Extract the (x, y) coordinate from the center of the cell holding the provided text.  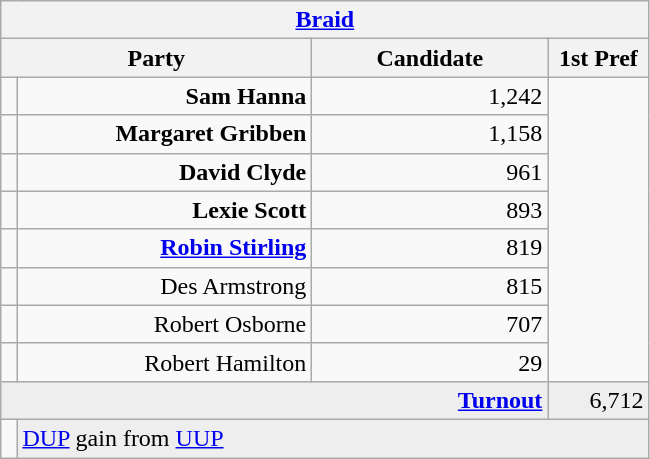
Robin Stirling (164, 248)
961 (430, 172)
1,242 (430, 96)
Braid (325, 20)
1st Pref (598, 58)
6,712 (598, 400)
815 (430, 286)
893 (430, 210)
819 (430, 248)
Candidate (430, 58)
Robert Osborne (164, 324)
29 (430, 362)
David Clyde (164, 172)
Des Armstrong (164, 286)
Lexie Scott (164, 210)
707 (430, 324)
Margaret Gribben (164, 134)
Robert Hamilton (164, 362)
Turnout (274, 400)
Party (156, 58)
DUP gain from UUP (333, 438)
Sam Hanna (164, 96)
1,158 (430, 134)
